Output the [x, y] coordinate of the center of the cell containing the given text.  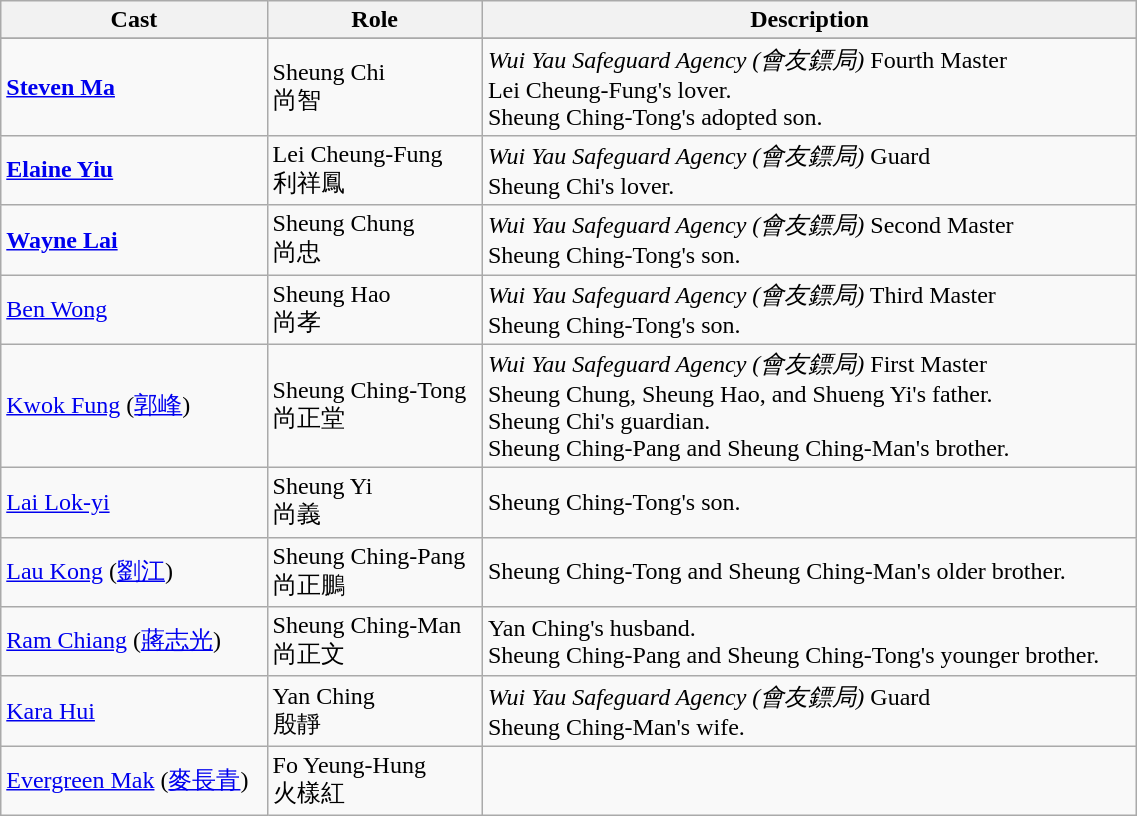
Sheung Ching-Tong's son. [809, 503]
Yan Ching's husband. Sheung Ching-Pang and Sheung Ching-Tong's younger brother. [809, 642]
Wui Yau Safeguard Agency (會友鏢局) Second Master Sheung Ching-Tong's son. [809, 240]
Sheung Ching-Man 尚正文 [374, 642]
Ram Chiang (蔣志光) [134, 642]
Sheung Ching-Tong 尚正堂 [374, 406]
Wui Yau Safeguard Agency (會友鏢局) Guard Sheung Ching-Man's wife. [809, 711]
Sheung Hao 尚孝 [374, 309]
Wui Yau Safeguard Agency (會友鏢局) Fourth Master Lei Cheung-Fung's lover. Sheung Ching-Tong's adopted son. [809, 88]
Wui Yau Safeguard Agency (會友鏢局) Third Master Sheung Ching-Tong's son. [809, 309]
Sheung Chung 尚忠 [374, 240]
Ben Wong [134, 309]
Lei Cheung-Fung 利祥鳳 [374, 170]
Cast [134, 20]
Fo Yeung-Hung 火樣紅 [374, 781]
Steven Ma [134, 88]
Sheung Ching-Pang 尚正鵬 [374, 572]
Role [374, 20]
Description [809, 20]
Kwok Fung (郭峰) [134, 406]
Wayne Lai [134, 240]
Yan Ching 殷靜 [374, 711]
Sheung Yi 尚義 [374, 503]
Kara Hui [134, 711]
Elaine Yiu [134, 170]
Sheung Ching-Tong and Sheung Ching-Man's older brother. [809, 572]
Sheung Chi 尚智 [374, 88]
Lau Kong (劉江) [134, 572]
Wui Yau Safeguard Agency (會友鏢局) Guard Sheung Chi's lover. [809, 170]
Evergreen Mak (麥長青) [134, 781]
Lai Lok-yi [134, 503]
